Capture the cell that displays the provided text and extract its (x, y) central coordinate. 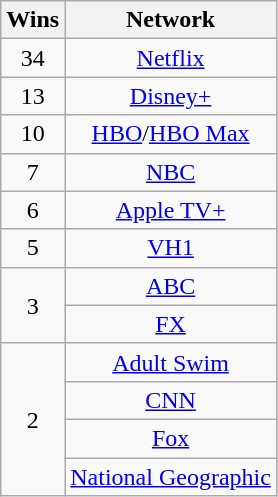
5 (33, 248)
HBO/HBO Max (171, 134)
Disney+ (171, 96)
10 (33, 134)
13 (33, 96)
2 (33, 419)
Apple TV+ (171, 210)
3 (33, 305)
Wins (33, 20)
National Geographic (171, 477)
7 (33, 172)
Network (171, 20)
VH1 (171, 248)
Fox (171, 438)
Adult Swim (171, 362)
ABC (171, 286)
6 (33, 210)
NBC (171, 172)
34 (33, 58)
Netflix (171, 58)
CNN (171, 400)
FX (171, 324)
